Return the [x, y] coordinate for the center point of the cell that contains the specified text.  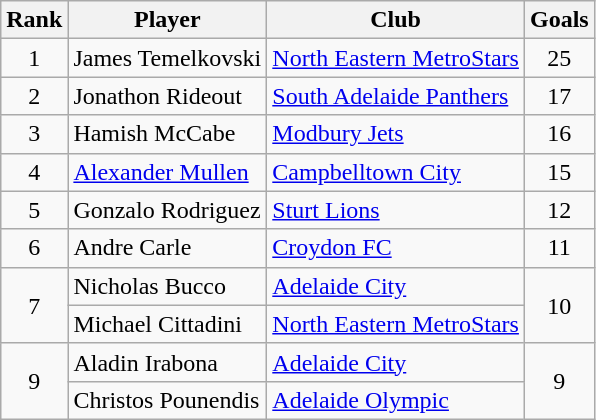
16 [559, 134]
4 [34, 172]
Croydon FC [396, 248]
5 [34, 210]
3 [34, 134]
11 [559, 248]
Christos Pounendis [168, 400]
7 [34, 305]
1 [34, 58]
Adelaide Olympic [396, 400]
Alexander Mullen [168, 172]
25 [559, 58]
Campbelltown City [396, 172]
James Temelkovski [168, 58]
Player [168, 20]
Club [396, 20]
15 [559, 172]
Aladin Irabona [168, 362]
Gonzalo Rodriguez [168, 210]
Hamish McCabe [168, 134]
Michael Cittadini [168, 324]
Jonathon Rideout [168, 96]
10 [559, 305]
6 [34, 248]
2 [34, 96]
Andre Carle [168, 248]
Goals [559, 20]
Modbury Jets [396, 134]
Rank [34, 20]
Sturt Lions [396, 210]
12 [559, 210]
17 [559, 96]
South Adelaide Panthers [396, 96]
Nicholas Bucco [168, 286]
